Output the (x, y) coordinate of the center of the cell containing the given text.  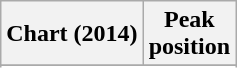
Chart (2014) (72, 34)
Peakposition (189, 34)
